Identify which cell holds the provided text, then report its (X, Y) central coordinate. 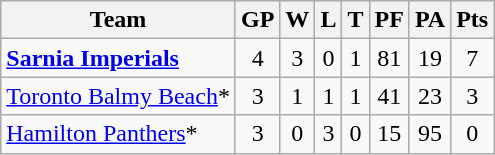
7 (472, 58)
Toronto Balmy Beach* (118, 96)
Sarnia Imperials (118, 58)
81 (389, 58)
41 (389, 96)
PF (389, 20)
L (328, 20)
95 (430, 134)
Hamilton Panthers* (118, 134)
Team (118, 20)
4 (257, 58)
W (298, 20)
23 (430, 96)
T (356, 20)
PA (430, 20)
Pts (472, 20)
GP (257, 20)
15 (389, 134)
19 (430, 58)
